Identify which cell holds the provided text, then report its (X, Y) central coordinate. 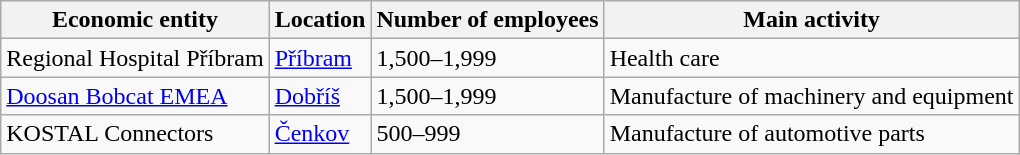
Manufacture of automotive parts (812, 134)
Manufacture of machinery and equipment (812, 96)
Dobříš (320, 96)
Příbram (320, 58)
500–999 (488, 134)
Main activity (812, 20)
Health care (812, 58)
Regional Hospital Příbram (135, 58)
Location (320, 20)
Čenkov (320, 134)
Doosan Bobcat EMEA (135, 96)
KOSTAL Connectors (135, 134)
Number of employees (488, 20)
Economic entity (135, 20)
